Return the [x, y] coordinate for the center point of the cell that contains the specified text.  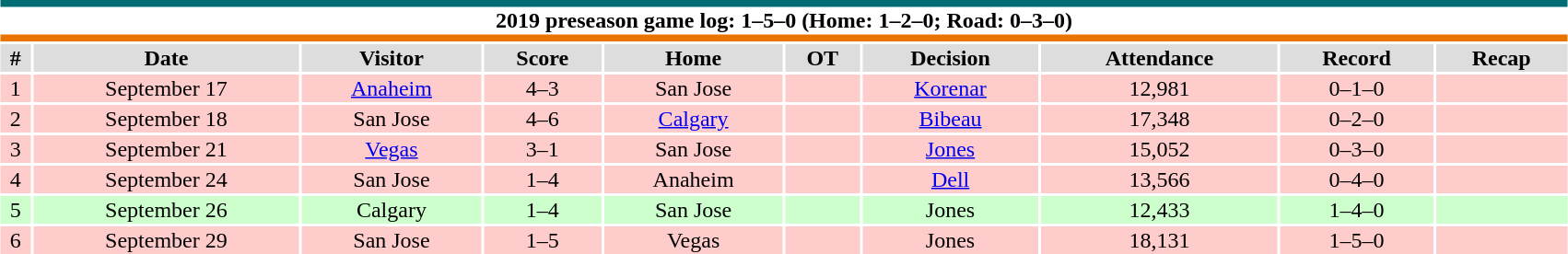
0–1–0 [1357, 88]
September 24 [166, 179]
1–4–0 [1357, 210]
3–1 [543, 149]
6 [16, 240]
15,052 [1159, 149]
Record [1357, 58]
4–6 [543, 119]
0–3–0 [1357, 149]
September 21 [166, 149]
4 [16, 179]
September 29 [166, 240]
Date [166, 58]
Visitor [392, 58]
2 [16, 119]
September 17 [166, 88]
12,981 [1159, 88]
Korenar [951, 88]
Score [543, 58]
Decision [951, 58]
0–4–0 [1357, 179]
2019 preseason game log: 1–5–0 (Home: 1–2–0; Road: 0–3–0) [784, 20]
18,131 [1159, 240]
Home [694, 58]
17,348 [1159, 119]
5 [16, 210]
September 26 [166, 210]
Recap [1502, 58]
3 [16, 149]
0–2–0 [1357, 119]
OT [823, 58]
Attendance [1159, 58]
September 18 [166, 119]
4–3 [543, 88]
Bibeau [951, 119]
1–5 [543, 240]
13,566 [1159, 179]
12,433 [1159, 210]
1 [16, 88]
1–5–0 [1357, 240]
Dell [951, 179]
# [16, 58]
